Locate the cell with the specified text and output its (X, Y) center coordinate. 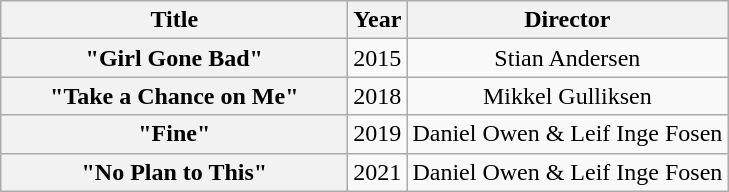
Mikkel Gulliksen (568, 96)
2015 (378, 58)
2021 (378, 172)
2018 (378, 96)
Title (174, 20)
"No Plan to This" (174, 172)
2019 (378, 134)
"Fine" (174, 134)
Stian Andersen (568, 58)
"Take a Chance on Me" (174, 96)
Director (568, 20)
"Girl Gone Bad" (174, 58)
Year (378, 20)
